Return [x, y] of the center of cell containing provided text 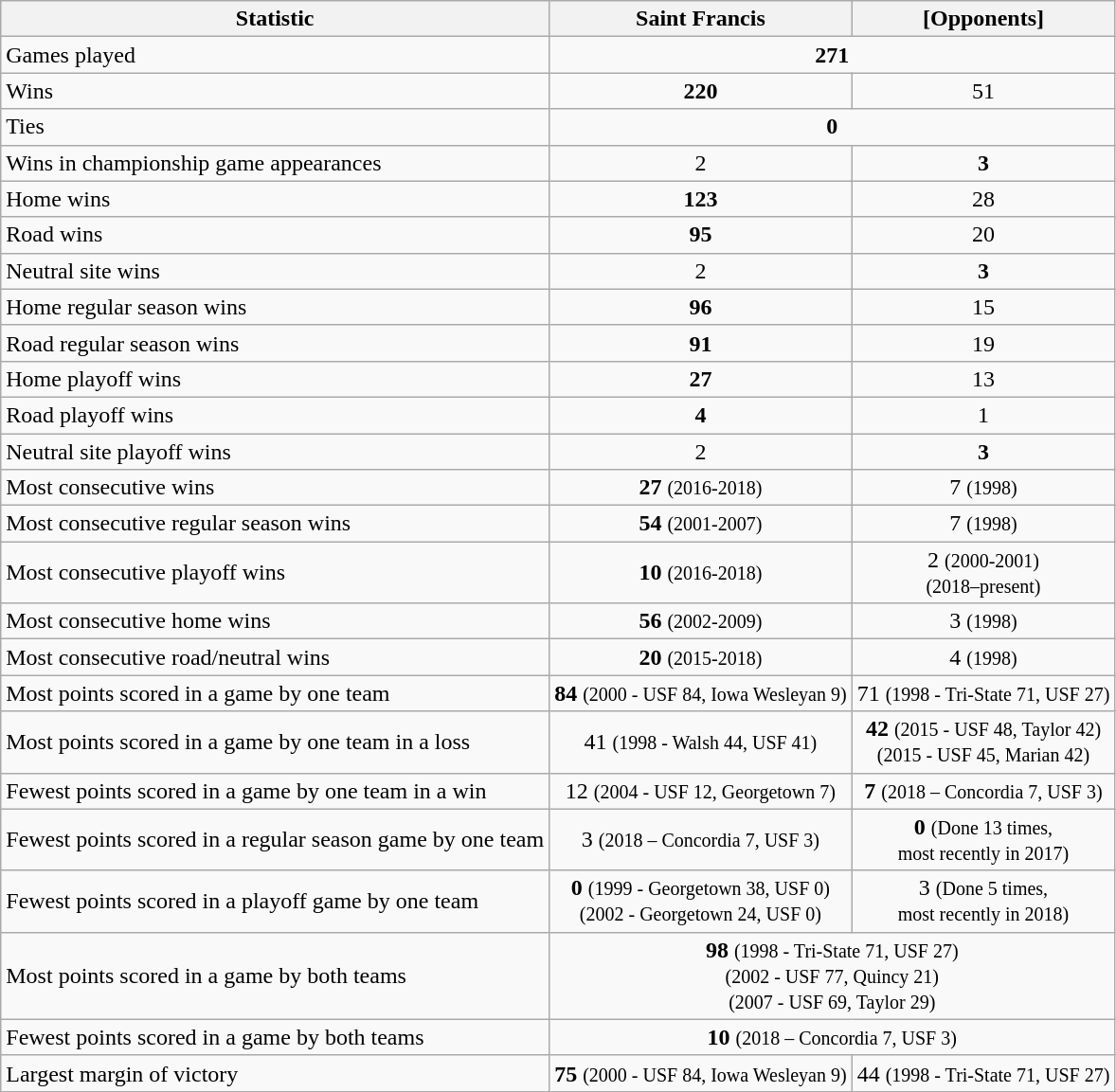
Fewest points scored in a game by one team in a win [275, 791]
123 [701, 199]
19 [983, 343]
0 [832, 127]
15 [983, 307]
Home playoff wins [275, 379]
3 (1998) [983, 621]
Home wins [275, 199]
Home regular season wins [275, 307]
Most points scored in a game by one team in a loss [275, 743]
Most consecutive playoff wins [275, 572]
51 [983, 91]
Most points scored in a game by both teams [275, 976]
41 (1998 - Walsh 44, USF 41) [701, 743]
Most points scored in a game by one team [275, 693]
3 (Done 5 times,most recently in 2018) [983, 902]
27 (2016-2018) [701, 488]
20 [983, 235]
75 (2000 - USF 84, Iowa Wesleyan 9) [701, 1073]
28 [983, 199]
13 [983, 379]
[Opponents] [983, 19]
96 [701, 307]
Road wins [275, 235]
Most consecutive regular season wins [275, 524]
10 (2016-2018) [701, 572]
1 [983, 415]
84 (2000 - USF 84, Iowa Wesleyan 9) [701, 693]
3 (2018 – Concordia 7, USF 3) [701, 839]
Statistic [275, 19]
4 [701, 415]
0 (1999 - Georgetown 38, USF 0)(2002 - Georgetown 24, USF 0) [701, 902]
Road playoff wins [275, 415]
Saint Francis [701, 19]
Most consecutive wins [275, 488]
71 (1998 - Tri-State 71, USF 27) [983, 693]
Wins in championship game appearances [275, 163]
4 (1998) [983, 657]
Fewest points scored in a game by both teams [275, 1037]
7 (2018 – Concordia 7, USF 3) [983, 791]
Most consecutive home wins [275, 621]
Ties [275, 127]
56 (2002-2009) [701, 621]
42 (2015 - USF 48, Taylor 42)(2015 - USF 45, Marian 42) [983, 743]
20 (2015-2018) [701, 657]
2 (2000-2001)(2018–present) [983, 572]
44 (1998 - Tri-State 71, USF 27) [983, 1073]
98 (1998 - Tri-State 71, USF 27)(2002 - USF 77, Quincy 21)(2007 - USF 69, Taylor 29) [832, 976]
271 [832, 55]
95 [701, 235]
220 [701, 91]
54 (2001-2007) [701, 524]
Neutral site playoff wins [275, 452]
0 (Done 13 times,most recently in 2017) [983, 839]
91 [701, 343]
Neutral site wins [275, 271]
10 (2018 – Concordia 7, USF 3) [832, 1037]
12 (2004 - USF 12, Georgetown 7) [701, 791]
Wins [275, 91]
Most consecutive road/neutral wins [275, 657]
Games played [275, 55]
Road regular season wins [275, 343]
Largest margin of victory [275, 1073]
27 [701, 379]
Fewest points scored in a playoff game by one team [275, 902]
Fewest points scored in a regular season game by one team [275, 839]
